Find where the given text appears and provide that cell's center as [X, Y] coordinate. 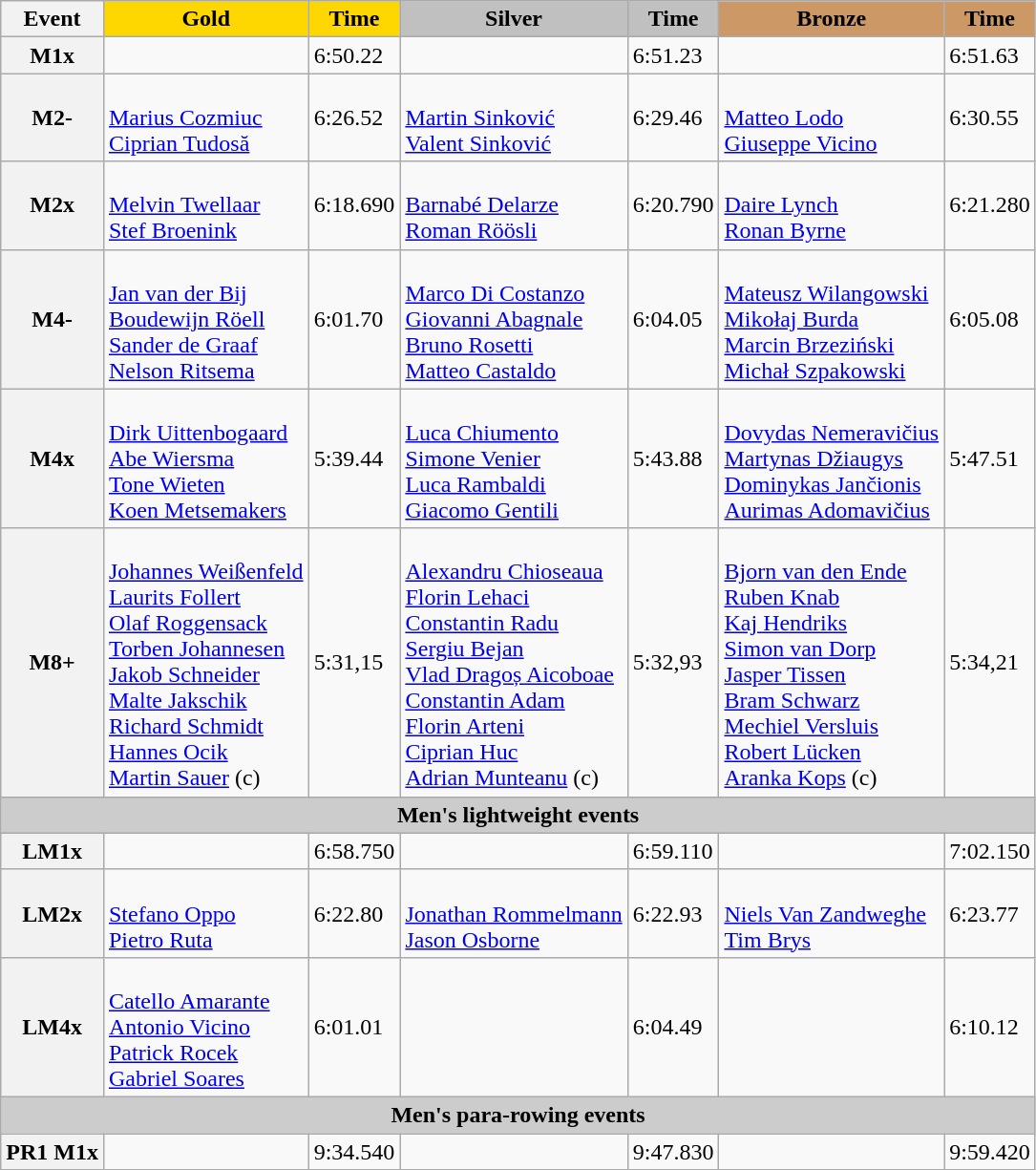
9:34.540 [354, 1151]
6:04.05 [673, 319]
6:22.93 [673, 913]
Marco Di Costanzo Giovanni Abagnale Bruno Rosetti Matteo Castaldo [514, 319]
Stefano Oppo Pietro Ruta [206, 913]
M8+ [53, 663]
6:20.790 [673, 205]
5:43.88 [673, 458]
6:10.12 [990, 1027]
5:47.51 [990, 458]
6:01.01 [354, 1027]
PR1 M1x [53, 1151]
6:59.110 [673, 851]
Bronze [832, 19]
9:47.830 [673, 1151]
5:31,15 [354, 663]
9:59.420 [990, 1151]
Dirk Uittenbogaard Abe Wiersma Tone Wieten Koen Metsemakers [206, 458]
LM4x [53, 1027]
Jonathan Rommelmann Jason Osborne [514, 913]
M1x [53, 55]
6:05.08 [990, 319]
Men's lightweight events [518, 815]
7:02.150 [990, 851]
Gold [206, 19]
6:04.49 [673, 1027]
6:01.70 [354, 319]
5:32,93 [673, 663]
Men's para-rowing events [518, 1115]
Jan van der Bij Boudewijn Röell Sander de Graaf Nelson Ritsema [206, 319]
6:21.280 [990, 205]
LM2x [53, 913]
Alexandru ChioseauaFlorin LehaciConstantin RaduSergiu BejanVlad Dragoș AicoboaeConstantin AdamFlorin ArteniCiprian HucAdrian Munteanu (c) [514, 663]
6:26.52 [354, 117]
Melvin Twellaar Stef Broenink [206, 205]
Marius Cozmiuc Ciprian Tudosă [206, 117]
Matteo Lodo Giuseppe Vicino [832, 117]
6:50.22 [354, 55]
M2- [53, 117]
M2x [53, 205]
6:58.750 [354, 851]
Luca Chiumento Simone Venier Luca Rambaldi Giacomo Gentili [514, 458]
5:39.44 [354, 458]
5:34,21 [990, 663]
M4- [53, 319]
Daire Lynch Ronan Byrne [832, 205]
Event [53, 19]
6:30.55 [990, 117]
6:23.77 [990, 913]
LM1x [53, 851]
Bjorn van den EndeRuben KnabKaj HendriksSimon van DorpJasper TissenBram SchwarzMechiel VersluisRobert LückenAranka Kops (c) [832, 663]
6:29.46 [673, 117]
6:18.690 [354, 205]
Niels Van Zandweghe Tim Brys [832, 913]
M4x [53, 458]
6:51.63 [990, 55]
6:22.80 [354, 913]
Johannes WeißenfeldLaurits FollertOlaf RoggensackTorben JohannesenJakob SchneiderMalte JakschikRichard SchmidtHannes OcikMartin Sauer (c) [206, 663]
Silver [514, 19]
6:51.23 [673, 55]
Catello Amarante Antonio Vicino Patrick Rocek Gabriel Soares [206, 1027]
Mateusz Wilangowski Mikołaj Burda Marcin Brzeziński Michał Szpakowski [832, 319]
Martin Sinković Valent Sinković [514, 117]
Dovydas Nemeravičius Martynas Džiaugys Dominykas Jančionis Aurimas Adomavičius [832, 458]
Barnabé Delarze Roman Röösli [514, 205]
